Return (X, Y) of the center of cell containing provided text 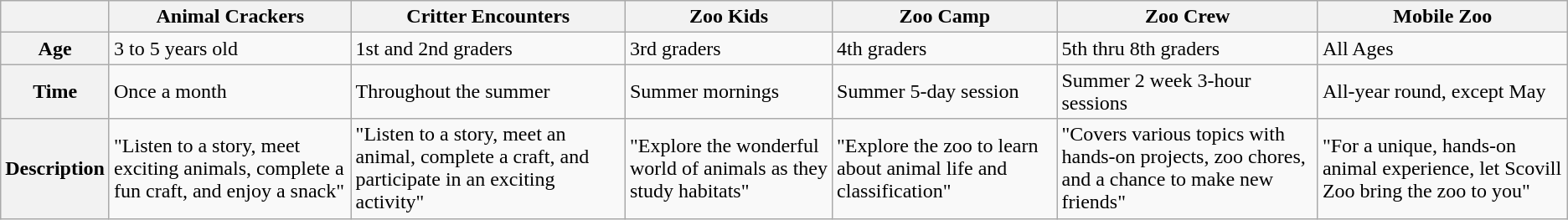
Animal Crackers (230, 17)
"Covers various topics with hands-on projects, zoo chores, and a chance to make new friends" (1188, 169)
Mobile Zoo (1442, 17)
Throughout the summer (487, 92)
Description (55, 169)
4th graders (945, 49)
Time (55, 92)
Once a month (230, 92)
"Listen to a story, meet an animal, complete a craft, and participate in an exciting activity" (487, 169)
"Explore the wonderful world of animals as they study habitats" (729, 169)
All Ages (1442, 49)
Summer 5-day session (945, 92)
Zoo Camp (945, 17)
3rd graders (729, 49)
1st and 2nd graders (487, 49)
5th thru 8th graders (1188, 49)
"For a unique, hands-on animal experience, let Scovill Zoo bring the zoo to you" (1442, 169)
Critter Encounters (487, 17)
"Listen to a story, meet exciting animals, complete a fun craft, and enjoy a snack" (230, 169)
Summer 2 week 3-hour sessions (1188, 92)
"Explore the zoo to learn about animal life and classification" (945, 169)
Age (55, 49)
Zoo Kids (729, 17)
Summer mornings (729, 92)
All-year round, except May (1442, 92)
3 to 5 years old (230, 49)
Zoo Crew (1188, 17)
